From the cell containing the given text, extract its center point as (x, y) coordinate. 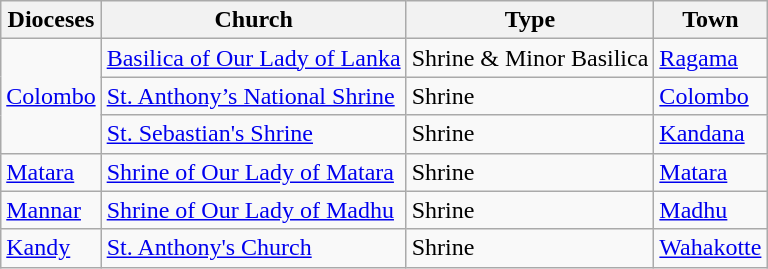
Kandy (51, 248)
Town (710, 20)
St. Anthony’s National Shrine (254, 96)
Kandana (710, 134)
Shrine of Our Lady of Matara (254, 172)
Type (530, 20)
Basilica of Our Lady of Lanka (254, 58)
Ragama (710, 58)
Dioceses (51, 20)
Madhu (710, 210)
St. Anthony's Church (254, 248)
Wahakotte (710, 248)
Mannar (51, 210)
St. Sebastian's Shrine (254, 134)
Shrine of Our Lady of Madhu (254, 210)
Church (254, 20)
Shrine & Minor Basilica (530, 58)
